Determine the (X, Y) coordinate at the center of the cell enclosing the given text.  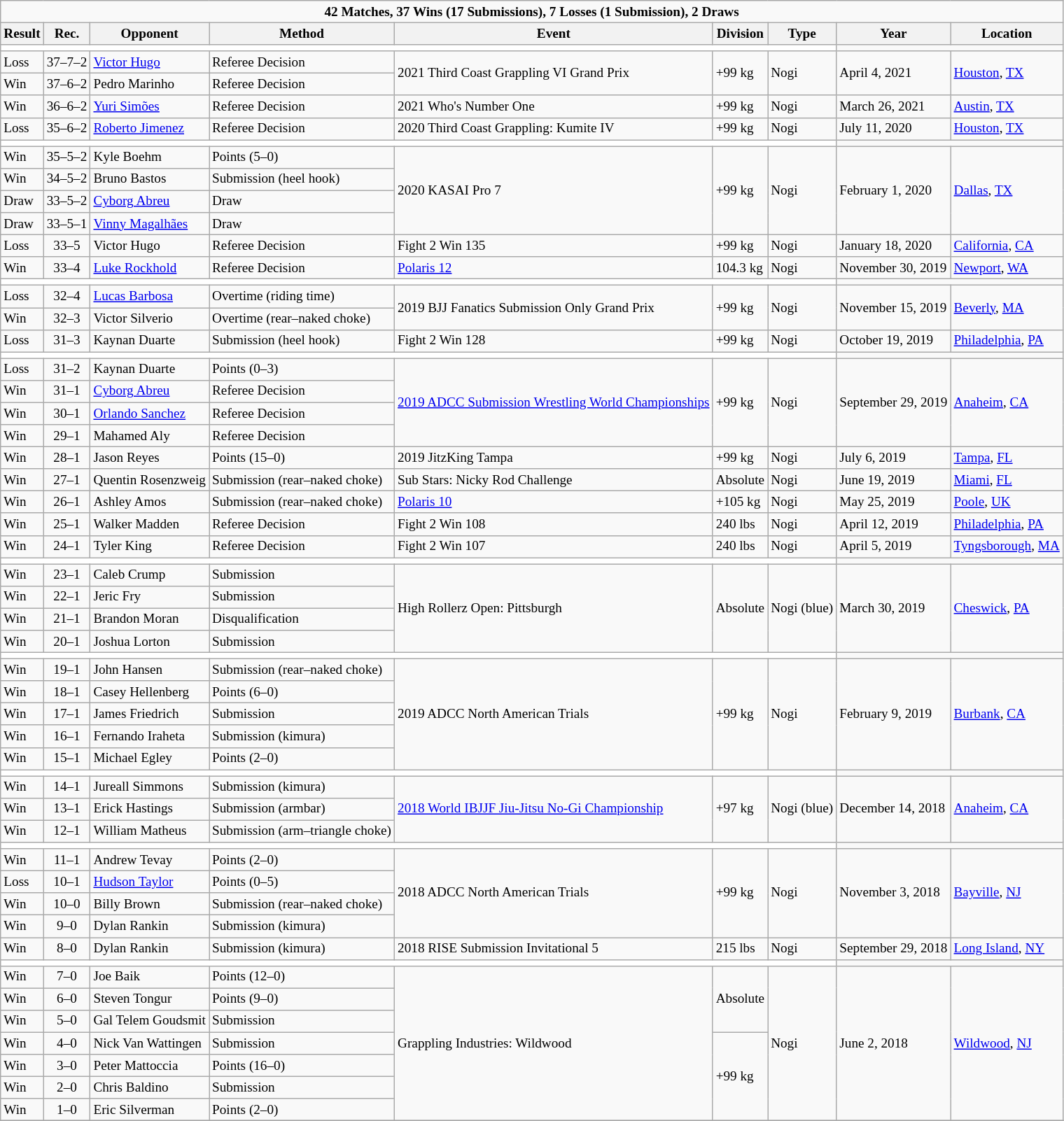
Tampa, FL (1007, 458)
Victor Silverio (150, 318)
30–1 (67, 414)
March 26, 2021 (893, 106)
27–1 (67, 480)
September 29, 2019 (893, 403)
35–6–2 (67, 129)
February 1, 2020 (893, 190)
33–5–2 (67, 202)
Nick Van Wattingen (150, 1043)
Location (1007, 34)
34–5–2 (67, 179)
Points (9–0) (301, 999)
Sub Stars: Nicky Rod Challenge (554, 480)
Burbank, CA (1007, 714)
Jureall Simmons (150, 787)
2019 BJJ Fanatics Submission Only Grand Prix (554, 308)
7–0 (67, 977)
Points (12–0) (301, 977)
Peter Mattoccia (150, 1066)
10–0 (67, 904)
+97 kg (740, 809)
32–3 (67, 318)
17–1 (67, 714)
Points (0–3) (301, 369)
Orlando Sanchez (150, 414)
December 14, 2018 (893, 809)
April 5, 2019 (893, 547)
Result (22, 34)
Austin, TX (1007, 106)
14–1 (67, 787)
3–0 (67, 1066)
Jeric Fry (150, 597)
Chris Baldino (150, 1087)
Type (802, 34)
18–1 (67, 692)
Eric Silverman (150, 1110)
19–1 (67, 670)
31–2 (67, 369)
Vinny Magalhães (150, 224)
10–1 (67, 882)
October 19, 2019 (893, 341)
Cheswick, PA (1007, 609)
James Friedrich (150, 714)
31–1 (67, 391)
Poole, UK (1007, 502)
Disqualification (301, 619)
5–0 (67, 1021)
Michael Egley (150, 759)
November 3, 2018 (893, 893)
21–1 (67, 619)
March 30, 2019 (893, 609)
Dallas, TX (1007, 190)
31–3 (67, 341)
13–1 (67, 809)
Year (893, 34)
February 9, 2019 (893, 714)
Casey Hellenberg (150, 692)
37–6–2 (67, 85)
Bruno Bastos (150, 179)
Opponent (150, 34)
2–0 (67, 1087)
28–1 (67, 458)
2020 Third Coast Grappling: Kumite IV (554, 129)
January 18, 2020 (893, 246)
Points (0–5) (301, 882)
Wildwood, NJ (1007, 1043)
Overtime (rear–naked choke) (301, 318)
November 15, 2019 (893, 308)
John Hansen (150, 670)
Points (6–0) (301, 692)
29–1 (67, 436)
June 2, 2018 (893, 1043)
Long Island, NY (1007, 948)
Miami, FL (1007, 480)
Event (554, 34)
15–1 (67, 759)
16–1 (67, 736)
Caleb Crump (150, 575)
Gal Telem Goudsmit (150, 1021)
9–0 (67, 926)
215 lbs (740, 948)
Hudson Taylor (150, 882)
4–0 (67, 1043)
Points (15–0) (301, 458)
11–1 (67, 860)
Division (740, 34)
22–1 (67, 597)
Rec. (67, 34)
Brandon Moran (150, 619)
Pedro Marinho (150, 85)
2019 JitzKing Tampa (554, 458)
Yuri Simões (150, 106)
Erick Hastings (150, 809)
Walker Madden (150, 524)
Polaris 10 (554, 502)
November 30, 2019 (893, 268)
33–5 (67, 246)
33–4 (67, 268)
Kyle Boehm (150, 157)
June 19, 2019 (893, 480)
24–1 (67, 547)
42 Matches, 37 Wins (17 Submissions), 7 Losses (1 Submission), 2 Draws (532, 12)
2018 RISE Submission Invitational 5 (554, 948)
Quentin Rosenzweig (150, 480)
High Rollerz Open: Pittsburgh (554, 609)
Luke Rockhold (150, 268)
2018 World IBJJF Jiu-Jitsu No-Gi Championship (554, 809)
36–6–2 (67, 106)
+105 kg (740, 502)
104.3 kg (740, 268)
32–4 (67, 297)
12–1 (67, 831)
2018 ADCC North American Trials (554, 893)
William Matheus (150, 831)
Tyler King (150, 547)
May 25, 2019 (893, 502)
Overtime (riding time) (301, 297)
Submission (armbar) (301, 809)
Ashley Amos (150, 502)
Fight 2 Win 108 (554, 524)
2019 ADCC North American Trials (554, 714)
Mahamed Aly (150, 436)
2020 KASAI Pro 7 (554, 190)
Fight 2 Win 128 (554, 341)
Fernando Iraheta (150, 736)
Joshua Lorton (150, 642)
July 6, 2019 (893, 458)
Tyngsborough, MA (1007, 547)
Beverly, MA (1007, 308)
Joe Baik (150, 977)
Andrew Tevay (150, 860)
6–0 (67, 999)
Roberto Jimenez (150, 129)
Billy Brown (150, 904)
Fight 2 Win 107 (554, 547)
Polaris 12 (554, 268)
April 4, 2021 (893, 73)
2021 Third Coast Grappling VI Grand Prix (554, 73)
26–1 (67, 502)
37–7–2 (67, 62)
Bayville, NJ (1007, 893)
Points (16–0) (301, 1066)
Grappling Industries: Wildwood (554, 1043)
25–1 (67, 524)
Submission (arm–triangle choke) (301, 831)
8–0 (67, 948)
California, CA (1007, 246)
Fight 2 Win 135 (554, 246)
Jason Reyes (150, 458)
23–1 (67, 575)
July 11, 2020 (893, 129)
35–5–2 (67, 157)
1–0 (67, 1110)
33–5–1 (67, 224)
Method (301, 34)
Lucas Barbosa (150, 297)
2021 Who's Number One (554, 106)
Newport, WA (1007, 268)
20–1 (67, 642)
April 12, 2019 (893, 524)
2019 ADCC Submission Wrestling World Championships (554, 403)
September 29, 2018 (893, 948)
Steven Tongur (150, 999)
Points (5–0) (301, 157)
